For the text-containing cell, return its midpoint in [X, Y] coordinate format. 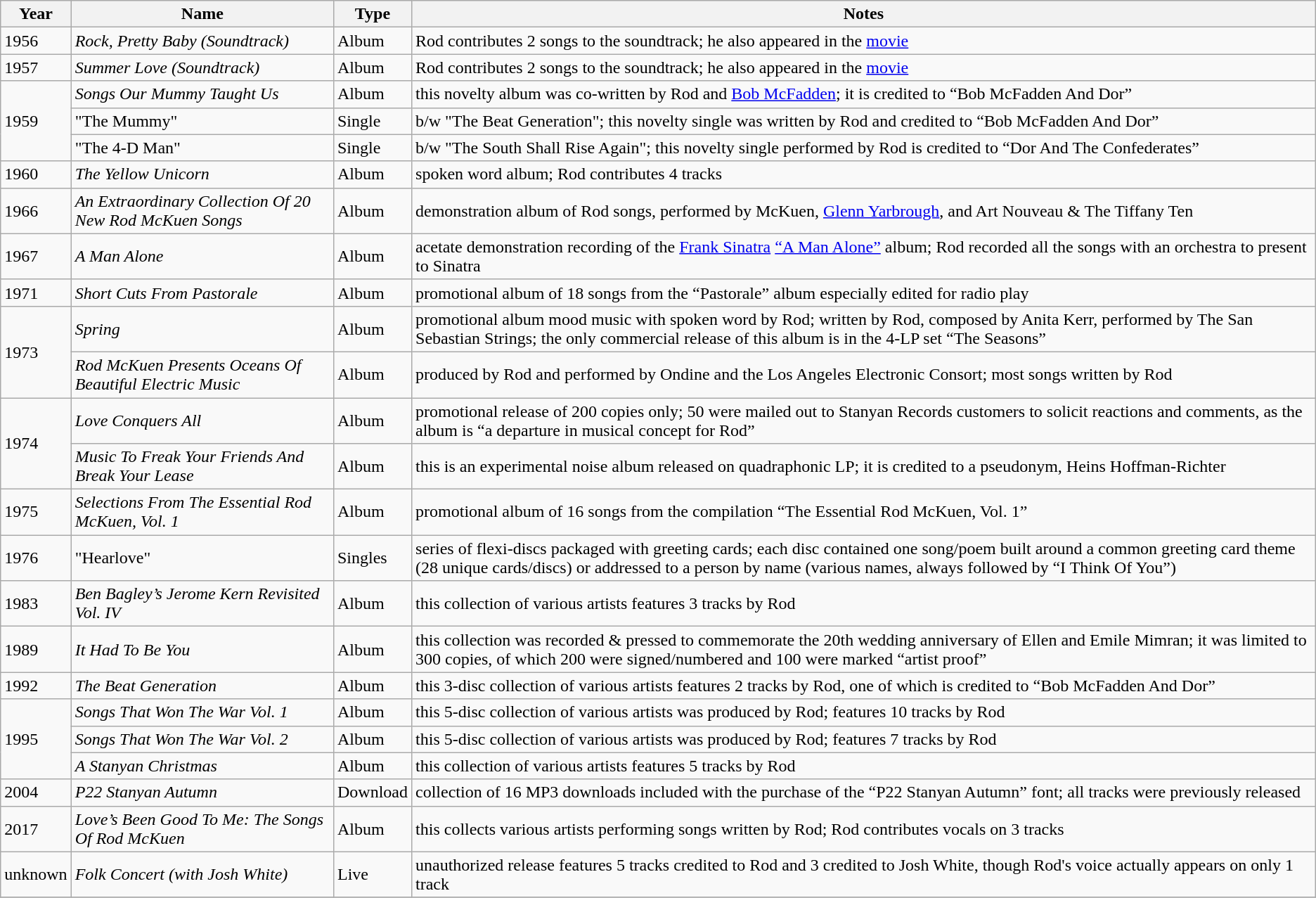
1966 [36, 211]
Selections From The Essential Rod McKuen, Vol. 1 [202, 512]
Singles [373, 558]
this collection of various artists features 5 tracks by Rod [864, 766]
this novelty album was co-written by Rod and Bob McFadden; it is credited to “Bob McFadden And Dor” [864, 94]
Short Cuts From Pastorale [202, 293]
It Had To Be You [202, 650]
Folk Concert (with Josh White) [202, 875]
Summer Love (Soundtrack) [202, 68]
Ben Bagley’s Jerome Kern Revisited Vol. IV [202, 603]
"The Mummy" [202, 121]
promotional album of 16 songs from the compilation “The Essential Rod McKuen, Vol. 1” [864, 512]
b/w "The South Shall Rise Again"; this novelty single performed by Rod is credited to “Dor And The Confederates” [864, 148]
"The 4-D Man" [202, 148]
Music To Freak Your Friends And Break Your Lease [202, 467]
produced by Rod and performed by Ondine and the Los Angeles Electronic Consort; most songs written by Rod [864, 374]
unknown [36, 875]
collection of 16 MP3 downloads included with the purchase of the “P22 Stanyan Autumn” font; all tracks were previously released [864, 793]
Songs Our Mummy Taught Us [202, 94]
Love’s Been Good To Me: The Songs Of Rod McKuen [202, 828]
A Stanyan Christmas [202, 766]
1973 [36, 352]
1956 [36, 41]
1992 [36, 686]
1989 [36, 650]
Rod McKuen Presents Oceans Of Beautiful Electric Music [202, 374]
The Yellow Unicorn [202, 174]
b/w "The Beat Generation"; this novelty single was written by Rod and credited to “Bob McFadden And Dor” [864, 121]
this 5-disc collection of various artists was produced by Rod; features 10 tracks by Rod [864, 712]
2004 [36, 793]
Songs That Won The War Vol. 2 [202, 739]
this collects various artists performing songs written by Rod; Rod contributes vocals on 3 tracks [864, 828]
Download [373, 793]
1976 [36, 558]
1975 [36, 512]
"Hearlove" [202, 558]
Name [202, 14]
Spring [202, 329]
Rock, Pretty Baby (Soundtrack) [202, 41]
spoken word album; Rod contributes 4 tracks [864, 174]
1974 [36, 444]
this 3-disc collection of various artists features 2 tracks by Rod, one of which is credited to “Bob McFadden And Dor” [864, 686]
The Beat Generation [202, 686]
this collection of various artists features 3 tracks by Rod [864, 603]
An Extraordinary Collection Of 20 New Rod McKuen Songs [202, 211]
1959 [36, 121]
2017 [36, 828]
demonstration album of Rod songs, performed by McKuen, Glenn Yarbrough, and Art Nouveau & The Tiffany Ten [864, 211]
A Man Alone [202, 256]
promotional album of 18 songs from the “Pastorale” album especially edited for radio play [864, 293]
Year [36, 14]
1957 [36, 68]
acetate demonstration recording of the Frank Sinatra “A Man Alone” album; Rod recorded all the songs with an orchestra to present to Sinatra [864, 256]
P22 Stanyan Autumn [202, 793]
unauthorized release features 5 tracks credited to Rod and 3 credited to Josh White, though Rod's voice actually appears on only 1 track [864, 875]
1983 [36, 603]
1971 [36, 293]
Type [373, 14]
Songs That Won The War Vol. 1 [202, 712]
this is an experimental noise album released on quadraphonic LP; it is credited to a pseudonym, Heins Hoffman-Richter [864, 467]
1967 [36, 256]
Notes [864, 14]
1960 [36, 174]
Live [373, 875]
this 5-disc collection of various artists was produced by Rod; features 7 tracks by Rod [864, 739]
Love Conquers All [202, 421]
1995 [36, 739]
